Return the (x, y) coordinate for the center point of the cell that contains the specified text.  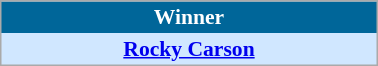
Rocky Carson (189, 49)
Winner (189, 17)
